Provide the [X, Y] coordinate of the cell's center where the given text is located.  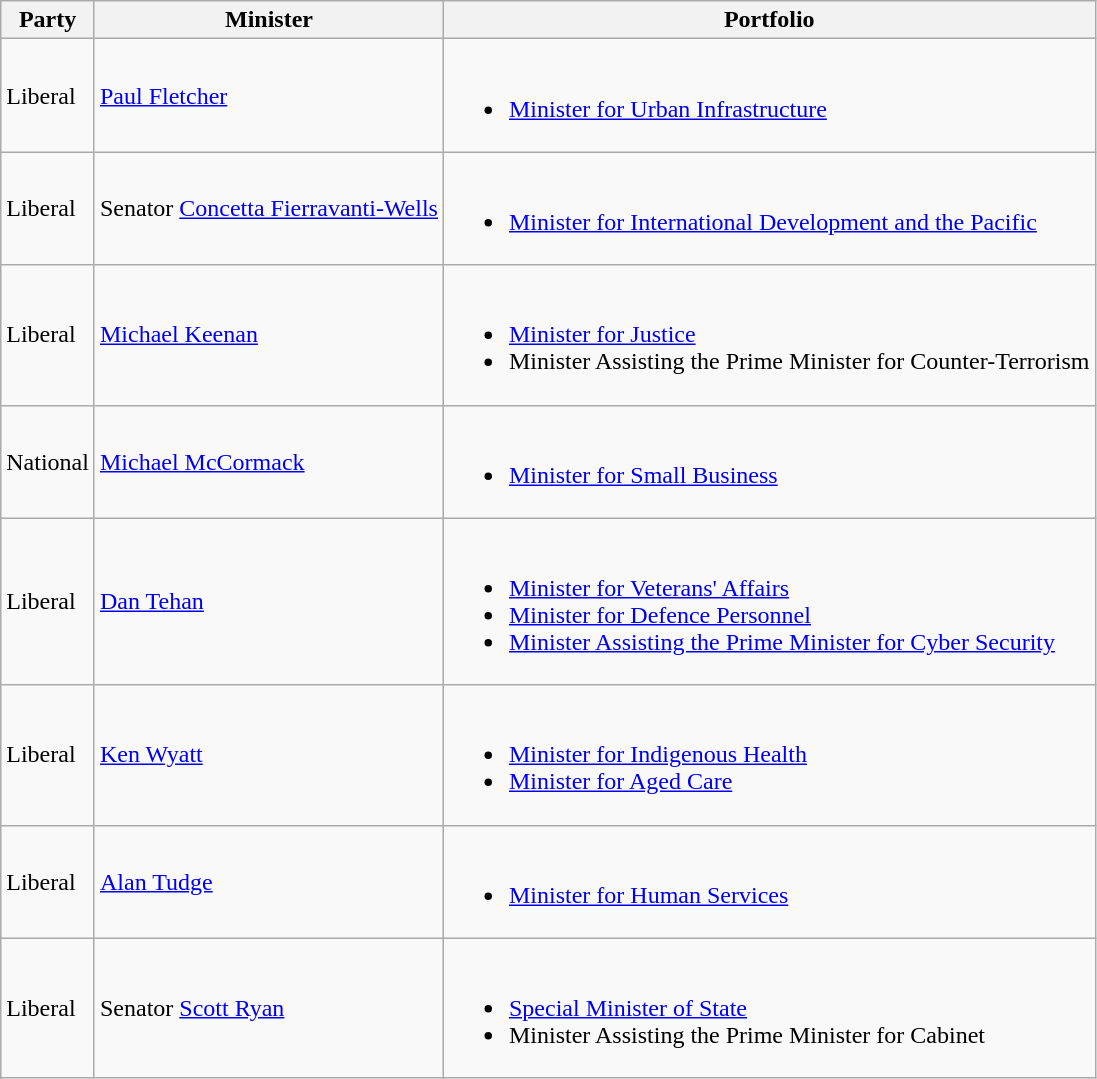
Ken Wyatt [268, 755]
Dan Tehan [268, 602]
Minister for International Development and the Pacific [769, 208]
Special Minister of StateMinister Assisting the Prime Minister for Cabinet [769, 1008]
National [48, 462]
Minister for JusticeMinister Assisting the Prime Minister for Counter-Terrorism [769, 335]
Michael McCormack [268, 462]
Senator Concetta Fierravanti-Wells [268, 208]
Minister for Indigenous HealthMinister for Aged Care [769, 755]
Minister [268, 20]
Paul Fletcher [268, 96]
Senator Scott Ryan [268, 1008]
Portfolio [769, 20]
Minister for Small Business [769, 462]
Minister for Veterans' AffairsMinister for Defence PersonnelMinister Assisting the Prime Minister for Cyber Security [769, 602]
Party [48, 20]
Minister for Human Services [769, 882]
Minister for Urban Infrastructure [769, 96]
Michael Keenan [268, 335]
Alan Tudge [268, 882]
